Determine the (x, y) coordinate at the center of the cell enclosing the given text.  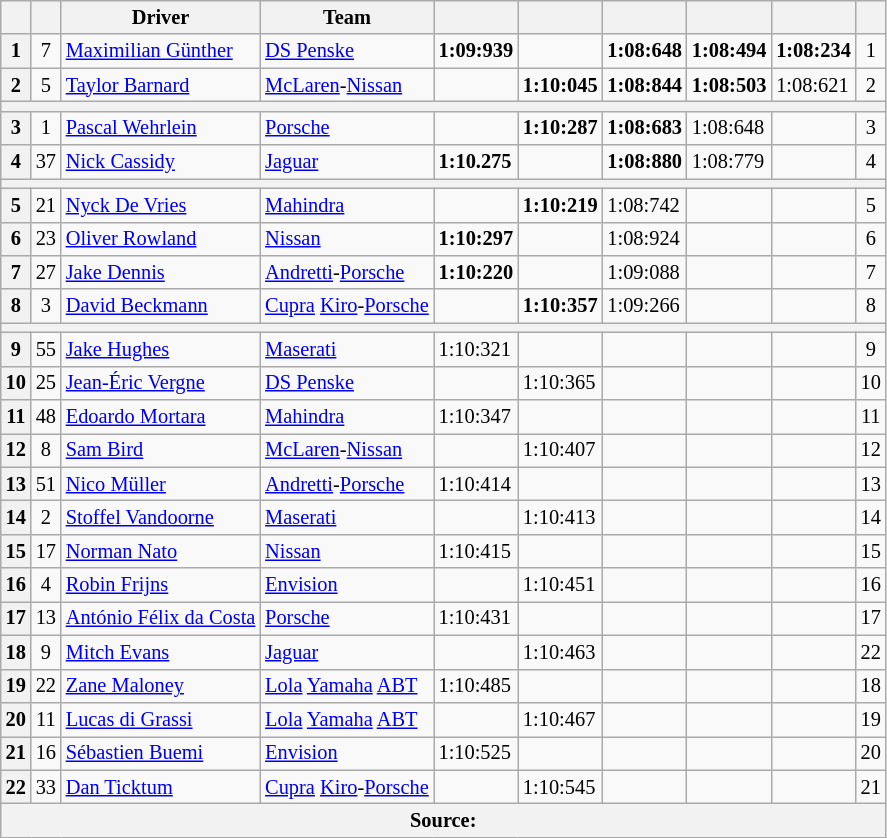
1:08:494 (729, 51)
1:10:287 (560, 128)
1:10.275 (476, 162)
1:08:924 (644, 239)
27 (46, 272)
Zane Maloney (160, 686)
1:08:503 (729, 85)
1:10:045 (560, 85)
23 (46, 239)
Nico Müller (160, 484)
48 (46, 417)
1:08:742 (644, 205)
1:10:321 (476, 349)
1:10:525 (476, 753)
Oliver Rowland (160, 239)
1:10:545 (560, 787)
1:10:407 (560, 450)
Nick Cassidy (160, 162)
55 (46, 349)
1:10:414 (476, 484)
1:10:365 (560, 383)
Team (346, 17)
37 (46, 162)
Stoffel Vandoorne (160, 517)
1:09:266 (644, 306)
1:10:357 (560, 306)
1:08:234 (813, 51)
1:10:219 (560, 205)
1:10:347 (476, 417)
1:08:683 (644, 128)
1:10:485 (476, 686)
1:10:431 (476, 618)
1:08:779 (729, 162)
Robin Frijns (160, 585)
1:10:467 (560, 719)
51 (46, 484)
Sébastien Buemi (160, 753)
25 (46, 383)
1:10:415 (476, 551)
1:10:220 (476, 272)
Taylor Barnard (160, 85)
1:10:413 (560, 517)
Jake Hughes (160, 349)
1:08:844 (644, 85)
Mitch Evans (160, 652)
Nyck De Vries (160, 205)
Jake Dennis (160, 272)
Pascal Wehrlein (160, 128)
Dan Ticktum (160, 787)
33 (46, 787)
Sam Bird (160, 450)
David Beckmann (160, 306)
Driver (160, 17)
Jean-Éric Vergne (160, 383)
1:08:621 (813, 85)
1:09:939 (476, 51)
1:10:297 (476, 239)
Source: (444, 820)
Norman Nato (160, 551)
1:10:463 (560, 652)
Maximilian Günther (160, 51)
Edoardo Mortara (160, 417)
1:09:088 (644, 272)
Lucas di Grassi (160, 719)
1:08:880 (644, 162)
António Félix da Costa (160, 618)
1:10:451 (560, 585)
